Return the (X, Y) coordinate for the center point of the cell that contains the specified text.  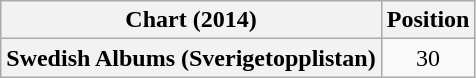
30 (428, 58)
Position (428, 20)
Chart (2014) (191, 20)
Swedish Albums (Sverigetopplistan) (191, 58)
